Identify which cell holds the provided text, then report its [x, y] central coordinate. 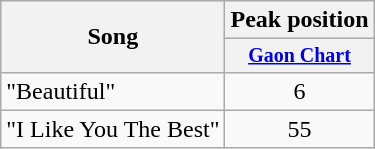
"Beautiful" [113, 91]
55 [300, 129]
6 [300, 91]
Song [113, 37]
Peak position [300, 20]
"I Like You The Best" [113, 129]
Gaon Chart [300, 56]
